Detect which cell encompasses the target text, then output its [X, Y] center coordinate. 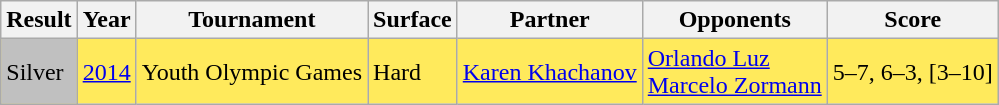
Surface [413, 20]
Score [912, 20]
2014 [106, 72]
Hard [413, 72]
Tournament [252, 20]
Orlando Luz Marcelo Zormann [734, 72]
Youth Olympic Games [252, 72]
Year [106, 20]
Silver [39, 72]
Partner [550, 20]
5–7, 6–3, [3–10] [912, 72]
Karen Khachanov [550, 72]
Opponents [734, 20]
Result [39, 20]
